Locate the cell with the specified text and output its (x, y) center coordinate. 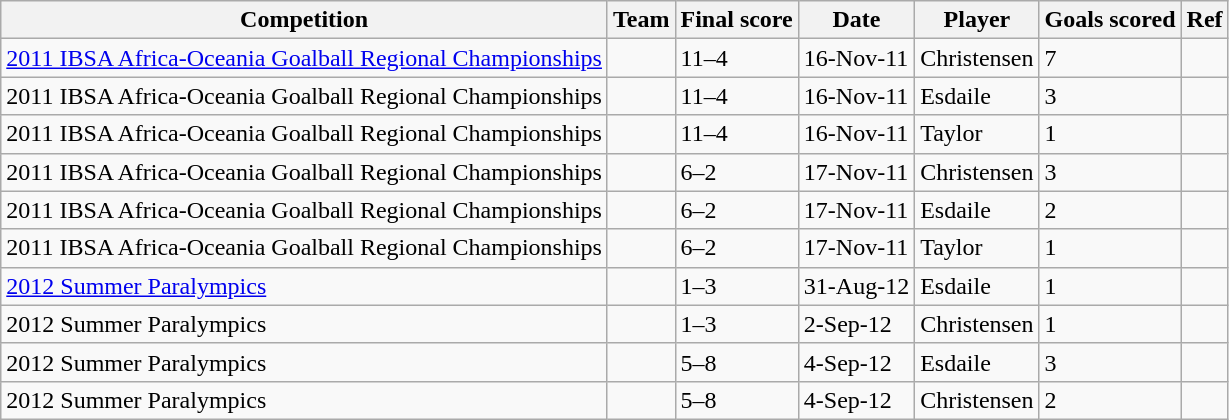
7 (1110, 58)
2-Sep-12 (856, 324)
Goals scored (1110, 20)
Player (977, 20)
Team (641, 20)
Competition (304, 20)
Ref (1204, 20)
Date (856, 20)
Final score (736, 20)
31-Aug-12 (856, 286)
